Return (x, y) of the center of cell containing provided text 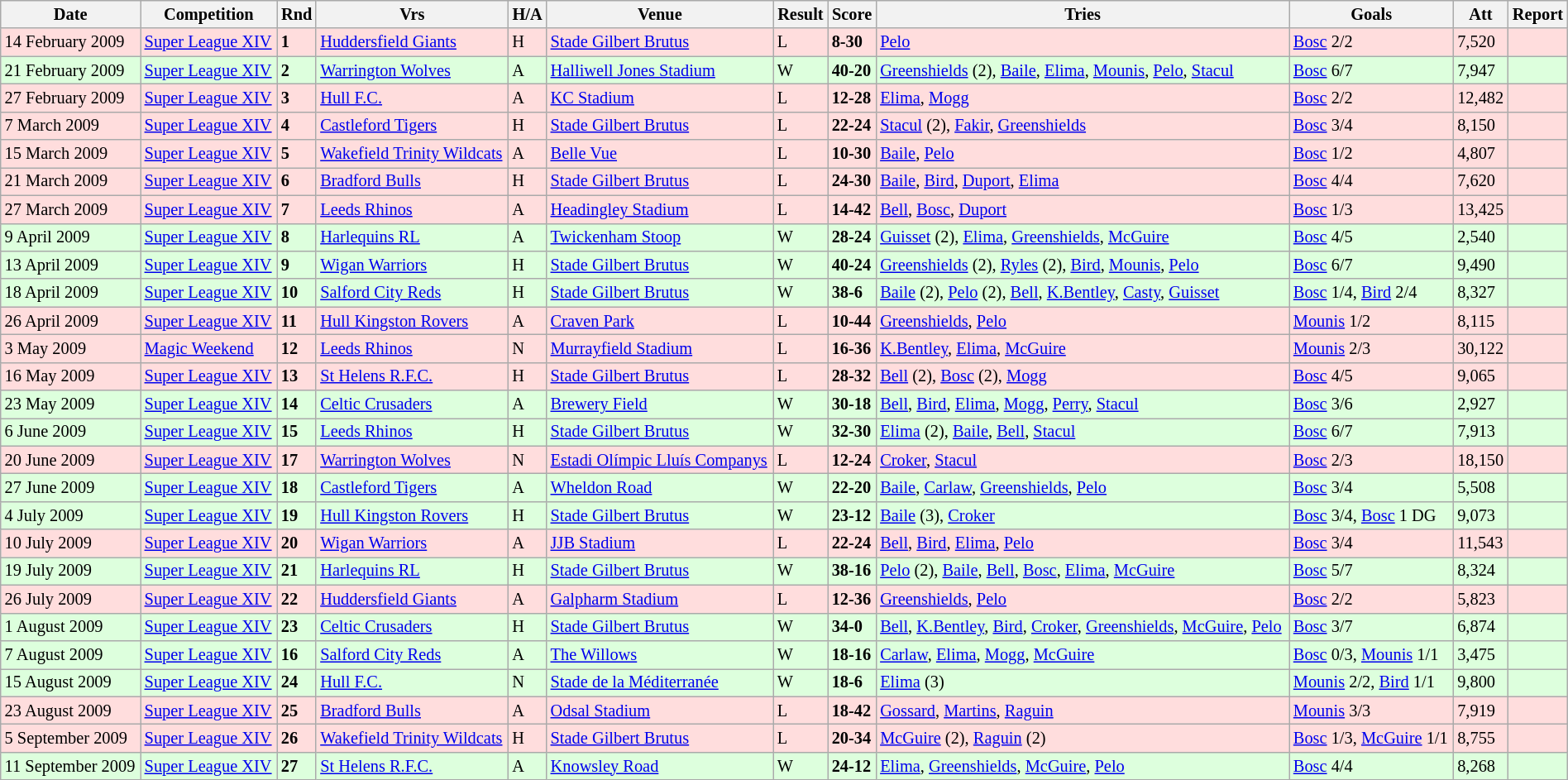
9 (296, 265)
Elima (3) (1083, 682)
2,927 (1480, 404)
Bosc 5/7 (1371, 571)
20-34 (852, 738)
8 (296, 237)
16 (296, 654)
Belle Vue (660, 154)
Brewery Field (660, 404)
Bosc 1/4, Bird 2/4 (1371, 293)
27 (296, 766)
8,150 (1480, 126)
McGuire (2), Raguin (2) (1083, 738)
Bell, Bird, Elima, Pelo (1083, 543)
3,475 (1480, 654)
Greenshields (2), Ryles (2), Bird, Mounis, Pelo (1083, 265)
2,540 (1480, 237)
14 February 2009 (71, 42)
27 June 2009 (71, 487)
9 April 2009 (71, 237)
23 May 2009 (71, 404)
The Willows (660, 654)
Elima, Mogg (1083, 98)
18 (296, 487)
25 (296, 711)
7,620 (1480, 181)
20 June 2009 (71, 460)
30-18 (852, 404)
12-36 (852, 599)
Bosc 3/7 (1371, 627)
10 July 2009 (71, 543)
Stacul (2), Fakir, Greenshields (1083, 126)
12-24 (852, 460)
11 (296, 321)
5,508 (1480, 487)
18,150 (1480, 460)
Rnd (296, 14)
16-36 (852, 348)
10-44 (852, 321)
Knowsley Road (660, 766)
Bosc 3/6 (1371, 404)
26 April 2009 (71, 321)
Mounis 3/3 (1371, 711)
8,115 (1480, 321)
8,324 (1480, 571)
JJB Stadium (660, 543)
KC Stadium (660, 98)
19 July 2009 (71, 571)
Bosc 1/3 (1371, 209)
Twickenham Stoop (660, 237)
Bell (2), Bosc (2), Mogg (1083, 376)
Bosc 1/2 (1371, 154)
3 May 2009 (71, 348)
28-24 (852, 237)
21 February 2009 (71, 70)
Result (801, 14)
22 (296, 599)
15 (296, 432)
Baile, Pelo (1083, 154)
Elima (2), Baile, Bell, Stacul (1083, 432)
7 (296, 209)
9,073 (1480, 515)
18-16 (852, 654)
22-20 (852, 487)
34-0 (852, 627)
Stade de la Méditerranée (660, 682)
6 (296, 181)
38-6 (852, 293)
1 August 2009 (71, 627)
27 March 2009 (71, 209)
20 (296, 543)
24 (296, 682)
Bell, Bird, Elima, Mogg, Perry, Stacul (1083, 404)
13 (296, 376)
Halliwell Jones Stadium (660, 70)
18 April 2009 (71, 293)
40-24 (852, 265)
28-32 (852, 376)
Magic Weekend (208, 348)
Bosc 0/3, Mounis 1/1 (1371, 654)
9,800 (1480, 682)
7,913 (1480, 432)
Elima, Greenshields, McGuire, Pelo (1083, 766)
10 (296, 293)
24-12 (852, 766)
Baile (3), Croker (1083, 515)
10-30 (852, 154)
26 (296, 738)
5,823 (1480, 599)
4,807 (1480, 154)
7 August 2009 (71, 654)
4 (296, 126)
24-30 (852, 181)
21 (296, 571)
9,065 (1480, 376)
19 (296, 515)
Guisset (2), Elima, Greenshields, McGuire (1083, 237)
6 June 2009 (71, 432)
3 (296, 98)
11 September 2009 (71, 766)
7 March 2009 (71, 126)
Murrayfield Stadium (660, 348)
32-30 (852, 432)
Goals (1371, 14)
Croker, Stacul (1083, 460)
1 (296, 42)
18-42 (852, 711)
8,755 (1480, 738)
27 February 2009 (71, 98)
Greenshields (2), Baile, Elima, Mounis, Pelo, Stacul (1083, 70)
Carlaw, Elima, Mogg, McGuire (1083, 654)
23 August 2009 (71, 711)
Date (71, 14)
15 August 2009 (71, 682)
38-16 (852, 571)
Mounis 2/2, Bird 1/1 (1371, 682)
7,919 (1480, 711)
21 March 2009 (71, 181)
5 (296, 154)
8-30 (852, 42)
12-28 (852, 98)
17 (296, 460)
Competition (208, 14)
Mounis 2/3 (1371, 348)
Bosc 1/3, McGuire 1/1 (1371, 738)
13,425 (1480, 209)
15 March 2009 (71, 154)
7,947 (1480, 70)
6,874 (1480, 627)
23 (296, 627)
2 (296, 70)
K.Bentley, Elima, McGuire (1083, 348)
Tries (1083, 14)
4 July 2009 (71, 515)
Bell, Bosc, Duport (1083, 209)
Score (852, 14)
Pelo (1083, 42)
40-20 (852, 70)
H/A (527, 14)
Report (1538, 14)
30,122 (1480, 348)
Vrs (412, 14)
Gossard, Martins, Raguin (1083, 711)
Baile, Bird, Duport, Elima (1083, 181)
18-6 (852, 682)
8,327 (1480, 293)
Venue (660, 14)
Pelo (2), Baile, Bell, Bosc, Elima, McGuire (1083, 571)
7,520 (1480, 42)
Bosc 2/3 (1371, 460)
16 May 2009 (71, 376)
Wheldon Road (660, 487)
Galpharm Stadium (660, 599)
5 September 2009 (71, 738)
Baile, Carlaw, Greenshields, Pelo (1083, 487)
12,482 (1480, 98)
Odsal Stadium (660, 711)
Bell, K.Bentley, Bird, Croker, Greenshields, McGuire, Pelo (1083, 627)
Craven Park (660, 321)
9,490 (1480, 265)
Att (1480, 14)
Baile (2), Pelo (2), Bell, K.Bentley, Casty, Guisset (1083, 293)
23-12 (852, 515)
26 July 2009 (71, 599)
Headingley Stadium (660, 209)
11,543 (1480, 543)
Estadi Olímpic Lluís Companys (660, 460)
14-42 (852, 209)
12 (296, 348)
8,268 (1480, 766)
14 (296, 404)
Bosc 3/4, Bosc 1 DG (1371, 515)
13 April 2009 (71, 265)
Mounis 1/2 (1371, 321)
